Determine the [X, Y] coordinate at the center of the cell enclosing the given text.  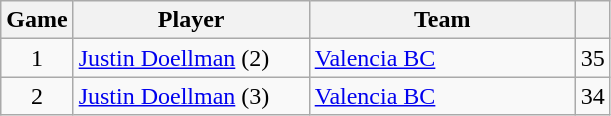
34 [592, 96]
Justin Doellman (2) [191, 58]
Game [37, 20]
Justin Doellman (3) [191, 96]
2 [37, 96]
Player [191, 20]
35 [592, 58]
Team [442, 20]
1 [37, 58]
